Pinpoint the cell where the given text exists, returning its [X, Y] midpoint coordinate. 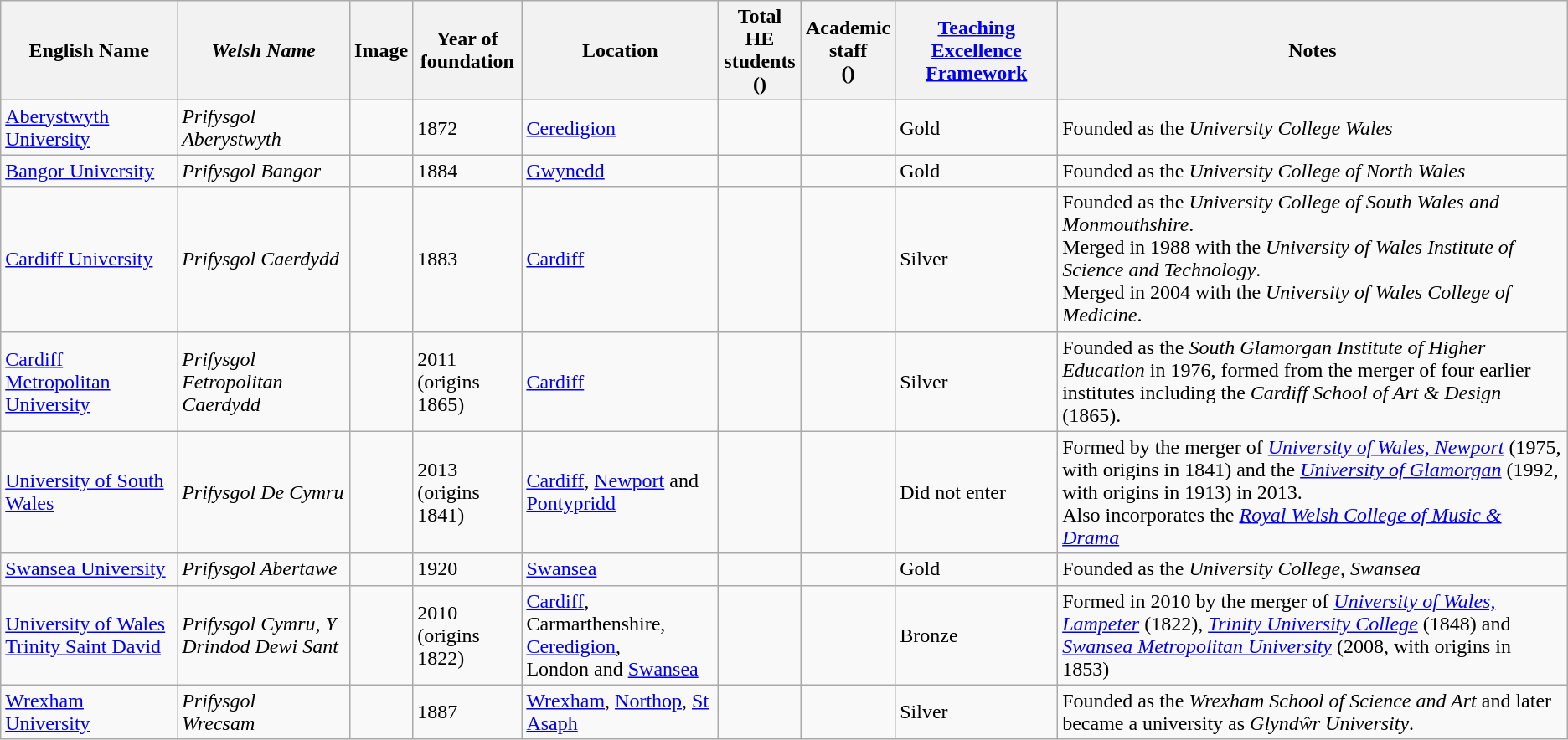
University of Wales Trinity Saint David [89, 635]
Prifysgol Bangor [264, 171]
Notes [1313, 50]
Aberystwyth University [89, 127]
Image [382, 50]
Founded as the University College, Swansea [1313, 569]
Prifysgol Abertawe [264, 569]
Cardiff University [89, 260]
Bronze [977, 635]
Prifysgol De Cymru [264, 492]
Year offoundation [467, 50]
Prifysgol Fetropolitan Caerdydd [264, 382]
Cardiff, Carmarthenshire, Ceredigion, London and Swansea [620, 635]
2011(origins 1865) [467, 382]
Cardiff Metropolitan University [89, 382]
Teaching Excellence Framework [977, 50]
Did not enter [977, 492]
Gwynedd [620, 171]
Welsh Name [264, 50]
English Name [89, 50]
Founded as the University College Wales [1313, 127]
1884 [467, 171]
University of South Wales [89, 492]
Founded as the University College of North Wales [1313, 171]
2010(origins 1822) [467, 635]
1883 [467, 260]
Ceredigion [620, 127]
Location [620, 50]
1872 [467, 127]
1887 [467, 712]
Cardiff, Newport and Pontypridd [620, 492]
Bangor University [89, 171]
1920 [467, 569]
Prifysgol Aberystwyth [264, 127]
Founded as the Wrexham School of Science and Art and later became a university as Glyndŵr University. [1313, 712]
Prifysgol Cymru, Y Drindod Dewi Sant [264, 635]
Wrexham, Northop, St Asaph [620, 712]
Prifysgol Caerdydd [264, 260]
2013(origins 1841) [467, 492]
Wrexham University [89, 712]
Academicstaff() [848, 50]
Swansea University [89, 569]
Swansea [620, 569]
PrifysgolWrecsam [264, 712]
Total HEstudents() [761, 50]
